Return the [X, Y] coordinate for the center point of the cell that contains the specified text.  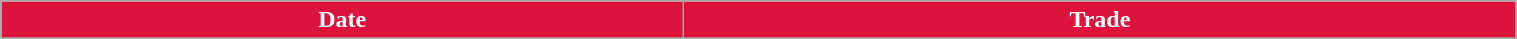
Trade [1100, 20]
Date [342, 20]
